Search for the cell housing the specified text and yield its [X, Y] center coordinate. 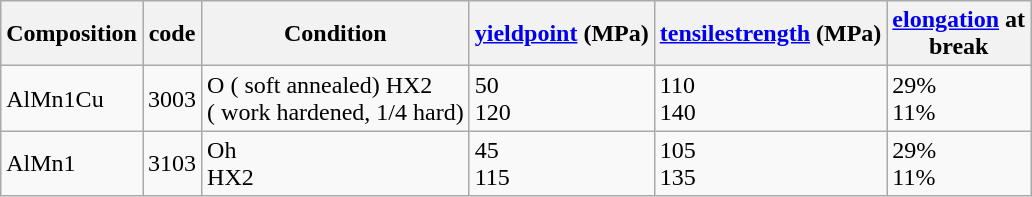
OhHX2 [336, 164]
code [172, 34]
3003 [172, 98]
105135 [770, 164]
110140 [770, 98]
elongation atbreak [959, 34]
tensilestrength (MPa) [770, 34]
3103 [172, 164]
Condition [336, 34]
AlMn1Cu [72, 98]
AlMn1 [72, 164]
yieldpoint (MPa) [562, 34]
O ( soft annealed) HX2( work hardened, 1/4 hard) [336, 98]
50120 [562, 98]
Composition [72, 34]
45115 [562, 164]
